Provide the (X, Y) coordinate of the cell's center where the given text is located.  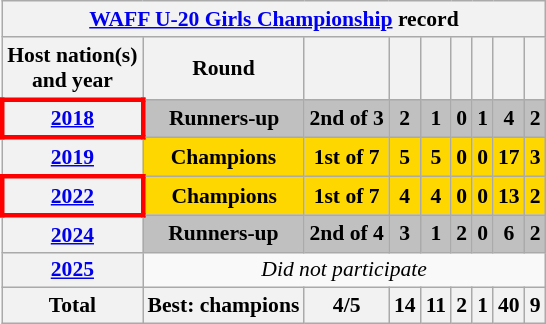
11 (436, 306)
4/5 (346, 306)
Total (72, 306)
40 (509, 306)
14 (405, 306)
WAFF U-20 Girls Championship record (274, 19)
2nd of 3 (346, 118)
13 (509, 196)
2019 (72, 158)
2022 (72, 196)
2nd of 4 (346, 234)
2025 (72, 270)
Round (224, 68)
2024 (72, 234)
2018 (72, 118)
17 (509, 158)
Did not participate (344, 270)
Best: champions (224, 306)
6 (509, 234)
9 (536, 306)
Host nation(s)and year (72, 68)
